Extract the (X, Y) coordinate from the center of the cell holding the provided text.  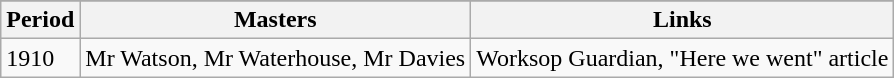
Period (40, 20)
Worksop Guardian, "Here we went" article (682, 58)
Mr Watson, Mr Waterhouse, Mr Davies (276, 58)
Links (682, 20)
1910 (40, 58)
Masters (276, 20)
